Detect which cell encompasses the target text, then output its (x, y) center coordinate. 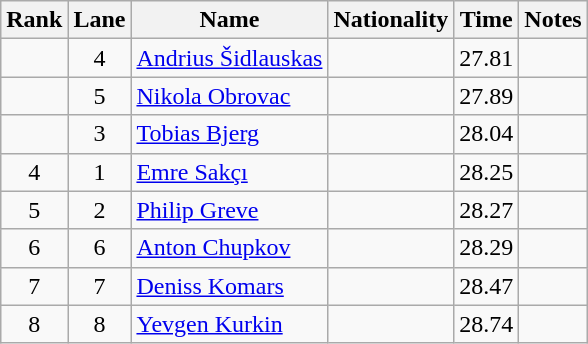
28.04 (486, 134)
Philip Greve (230, 210)
Time (486, 20)
Anton Chupkov (230, 248)
Notes (553, 20)
27.89 (486, 96)
Rank (34, 20)
Lane (100, 20)
Tobias Bjerg (230, 134)
Emre Sakçı (230, 172)
28.29 (486, 248)
Deniss Komars (230, 286)
Andrius Šidlauskas (230, 58)
3 (100, 134)
28.47 (486, 286)
Yevgen Kurkin (230, 324)
27.81 (486, 58)
28.27 (486, 210)
Nikola Obrovac (230, 96)
2 (100, 210)
Name (230, 20)
1 (100, 172)
28.74 (486, 324)
28.25 (486, 172)
Nationality (391, 20)
